Capture the cell that displays the provided text and extract its (x, y) central coordinate. 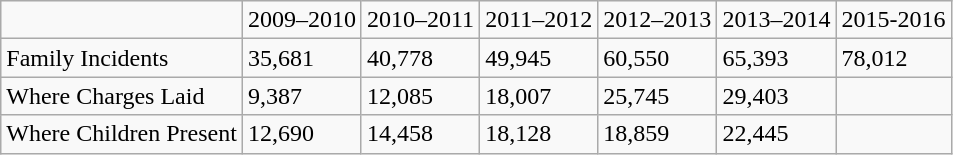
9,387 (302, 96)
Family Incidents (122, 58)
25,745 (658, 96)
60,550 (658, 58)
49,945 (539, 58)
2012–2013 (658, 20)
78,012 (894, 58)
40,778 (420, 58)
29,403 (776, 96)
2010–2011 (420, 20)
18,859 (658, 134)
2015-2016 (894, 20)
2009–2010 (302, 20)
12,690 (302, 134)
12,085 (420, 96)
2011–2012 (539, 20)
65,393 (776, 58)
2013–2014 (776, 20)
18,128 (539, 134)
14,458 (420, 134)
Where Children Present (122, 134)
18,007 (539, 96)
22,445 (776, 134)
Where Charges Laid (122, 96)
35,681 (302, 58)
